Identify which cell holds the provided text, then report its (x, y) central coordinate. 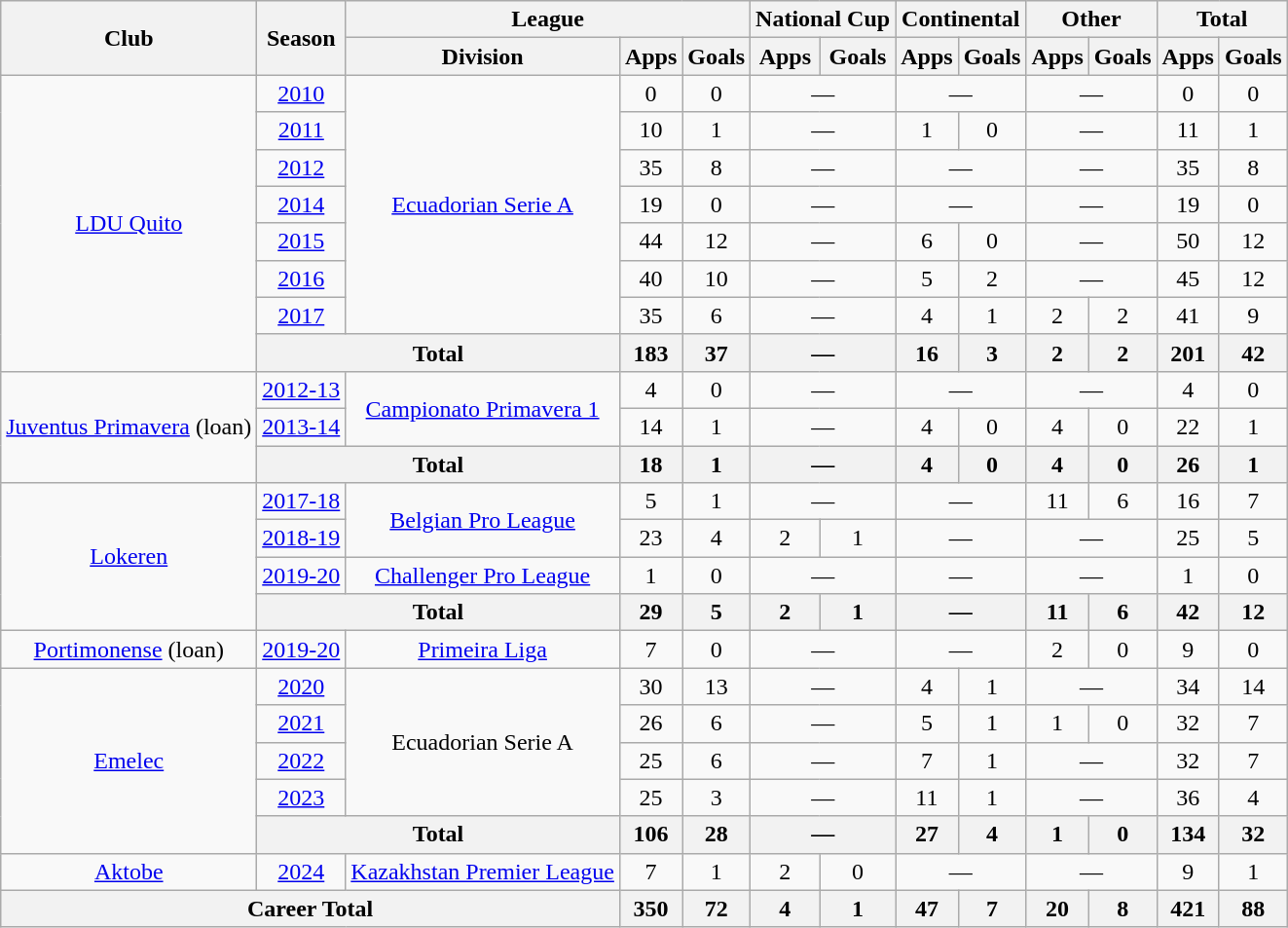
2011 (302, 130)
37 (717, 353)
421 (1188, 909)
Continental (961, 19)
18 (650, 464)
30 (650, 687)
44 (650, 241)
22 (1188, 427)
2018-19 (302, 538)
50 (1188, 241)
2015 (302, 241)
Division (483, 56)
2016 (302, 278)
2010 (302, 93)
National Cup (824, 19)
41 (1188, 316)
183 (650, 353)
2017-18 (302, 501)
2020 (302, 687)
36 (1188, 798)
47 (927, 909)
2012-13 (302, 390)
2024 (302, 872)
2021 (302, 724)
2023 (302, 798)
2017 (302, 316)
2022 (302, 761)
Emelec (129, 761)
72 (717, 909)
13 (717, 687)
League (548, 19)
Lokeren (129, 557)
Club (129, 38)
45 (1188, 278)
2014 (302, 204)
134 (1188, 835)
350 (650, 909)
Primeira Liga (483, 650)
Campionato Primavera 1 (483, 408)
Belgian Pro League (483, 520)
20 (1057, 909)
2013-14 (302, 427)
Kazakhstan Premier League (483, 872)
28 (717, 835)
Aktobe (129, 872)
34 (1188, 687)
Juventus Primavera (loan) (129, 427)
Challenger Pro League (483, 575)
LDU Quito (129, 223)
Portimonense (loan) (129, 650)
23 (650, 538)
201 (1188, 353)
Other (1091, 19)
106 (650, 835)
Season (302, 38)
88 (1253, 909)
Career Total (311, 909)
2012 (302, 167)
27 (927, 835)
29 (650, 612)
40 (650, 278)
